From the cell containing the given text, extract its center point as [X, Y] coordinate. 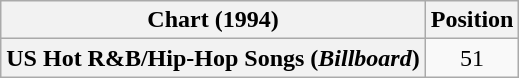
Chart (1994) [213, 20]
51 [472, 58]
Position [472, 20]
US Hot R&B/Hip-Hop Songs (Billboard) [213, 58]
